Pinpoint the cell where the given text exists, returning its (X, Y) midpoint coordinate. 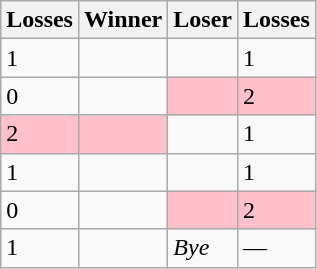
Bye (203, 248)
Loser (203, 20)
— (277, 248)
Winner (122, 20)
